Detect which cell encompasses the target text, then output its [x, y] center coordinate. 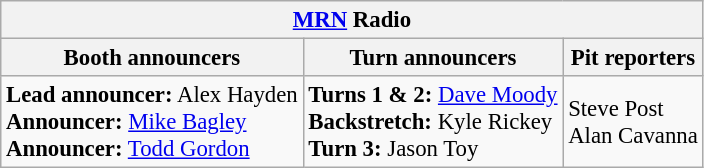
Steve PostAlan Cavanna [633, 122]
Booth announcers [152, 58]
Pit reporters [633, 58]
Turns 1 & 2: Dave MoodyBackstretch: Kyle RickeyTurn 3: Jason Toy [433, 122]
MRN Radio [352, 20]
Turn announcers [433, 58]
Lead announcer: Alex HaydenAnnouncer: Mike BagleyAnnouncer: Todd Gordon [152, 122]
